From the cell containing the given text, extract its center point as (X, Y) coordinate. 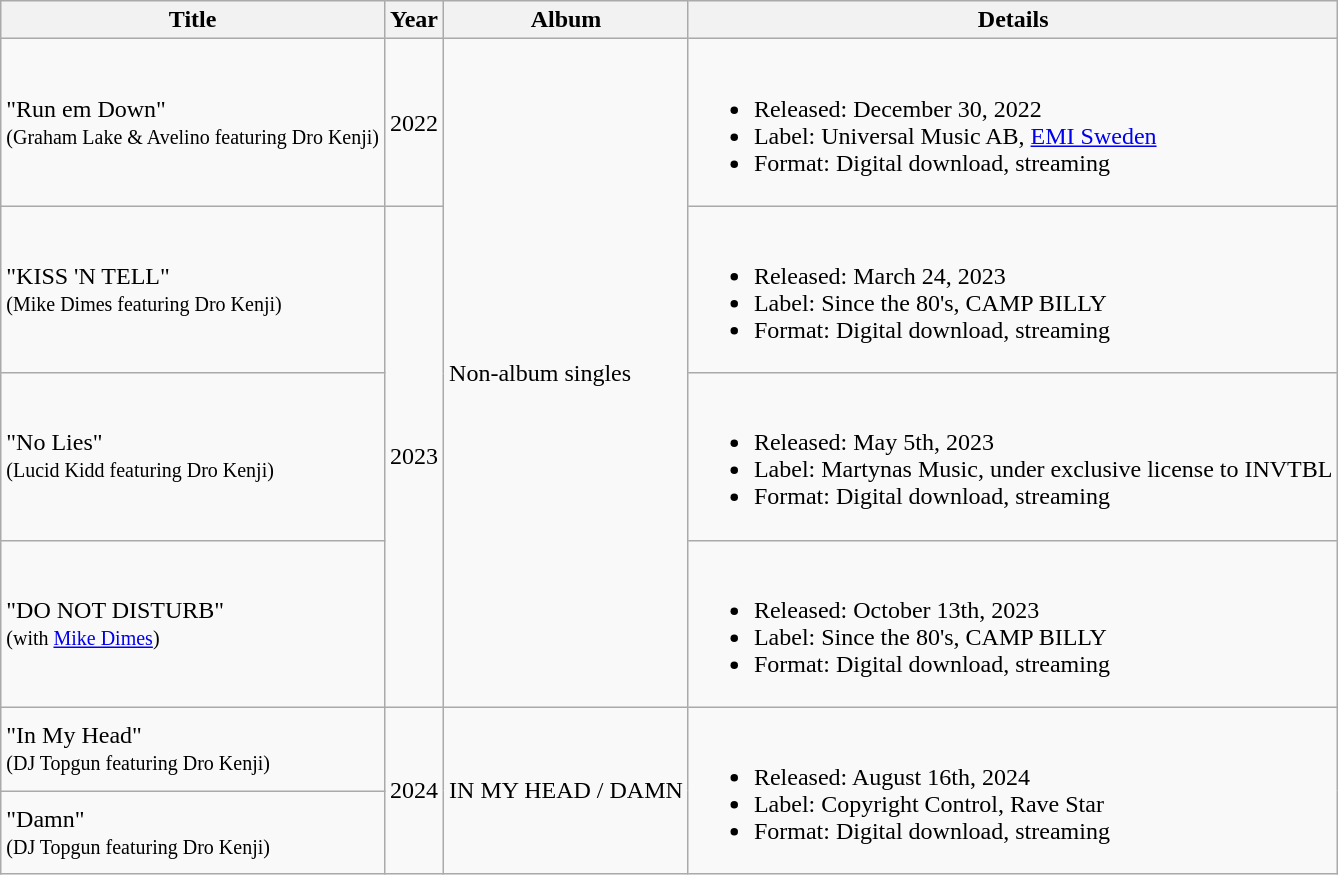
"In My Head"(DJ Topgun featuring Dro Kenji) (193, 749)
Released: March 24, 2023Label: Since the 80's, CAMP BILLYFormat: Digital download, streaming (1013, 290)
"DO NOT DISTURB" (with Mike Dimes) (193, 624)
Released: August 16th, 2024Label: Copyright Control, Rave StarFormat: Digital download, streaming (1013, 790)
2022 (414, 122)
"KISS 'N TELL" (Mike Dimes featuring Dro Kenji) (193, 290)
Released: October 13th, 2023Label: Since the 80's, CAMP BILLYFormat: Digital download, streaming (1013, 624)
Year (414, 20)
2023 (414, 456)
Album (566, 20)
Title (193, 20)
Released: May 5th, 2023Label: Martynas Music, under exclusive license to INVTBLFormat: Digital download, streaming (1013, 456)
IN MY HEAD / DAMN (566, 790)
Released: December 30, 2022Label: Universal Music AB, EMI SwedenFormat: Digital download, streaming (1013, 122)
Non-album singles (566, 373)
2024 (414, 790)
"Damn"(DJ Topgun featuring Dro Kenji) (193, 833)
Details (1013, 20)
"No Lies" (Lucid Kidd featuring Dro Kenji) (193, 456)
"Run em Down" (Graham Lake & Avelino featuring Dro Kenji) (193, 122)
